Capture the cell that displays the provided text and extract its (X, Y) central coordinate. 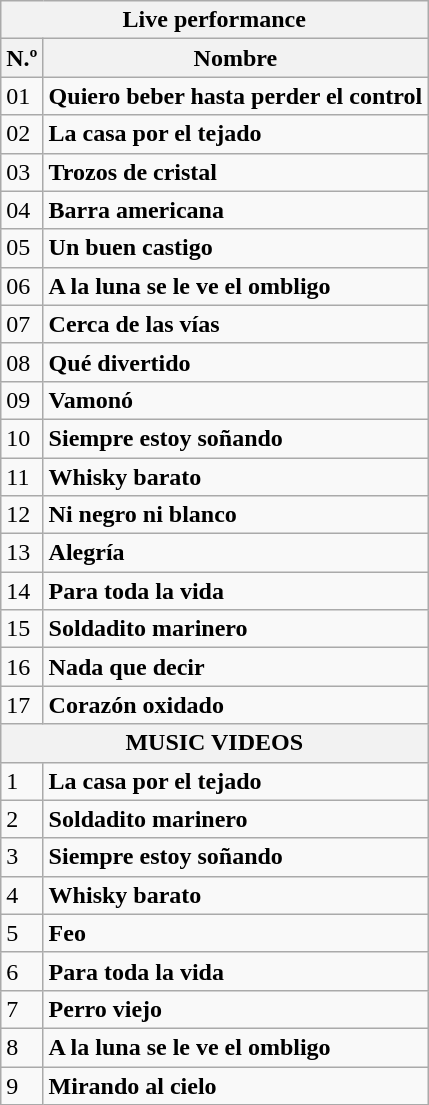
8 (22, 1047)
10 (22, 438)
05 (22, 248)
6 (22, 971)
09 (22, 400)
9 (22, 1085)
04 (22, 210)
Un buen castigo (236, 248)
Barra americana (236, 210)
08 (22, 362)
03 (22, 172)
N.º (22, 58)
16 (22, 667)
Qué divertido (236, 362)
3 (22, 857)
17 (22, 705)
MUSIC VIDEOS (214, 743)
12 (22, 515)
07 (22, 324)
Quiero beber hasta perder el control (236, 96)
Nada que decir (236, 667)
Vamonó (236, 400)
Live performance (214, 20)
Alegría (236, 553)
15 (22, 629)
13 (22, 553)
Corazón oxidado (236, 705)
2 (22, 819)
11 (22, 477)
7 (22, 1009)
4 (22, 895)
Perro viejo (236, 1009)
01 (22, 96)
5 (22, 933)
Feo (236, 933)
Mirando al cielo (236, 1085)
Cerca de las vías (236, 324)
Nombre (236, 58)
06 (22, 286)
14 (22, 591)
Ni negro ni blanco (236, 515)
1 (22, 781)
02 (22, 134)
Trozos de cristal (236, 172)
